Return the [X, Y] coordinate for the center point of the cell that contains the specified text.  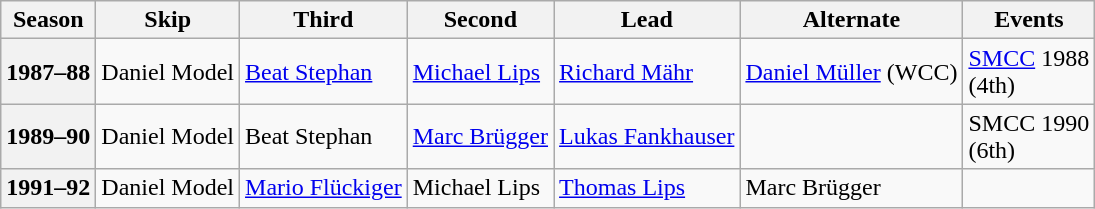
Second [480, 20]
Skip [168, 20]
Third [324, 20]
Lead [647, 20]
1987–88 [48, 72]
Season [48, 20]
Events [1029, 20]
Daniel Müller (WCC) [852, 72]
Thomas Lips [647, 188]
Richard Mähr [647, 72]
SMCC 1988 (4th) [1029, 72]
Lukas Fankhauser [647, 136]
1991–92 [48, 188]
Alternate [852, 20]
Mario Flückiger [324, 188]
SMCC 1990 (6th) [1029, 136]
1989–90 [48, 136]
